Locate the cell with the specified text and output its (X, Y) center coordinate. 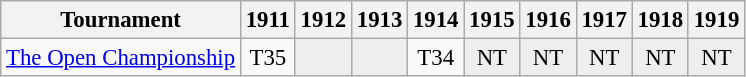
1914 (436, 20)
1911 (268, 20)
1919 (716, 20)
1915 (492, 20)
T35 (268, 58)
1916 (548, 20)
Tournament (121, 20)
The Open Championship (121, 58)
1912 (323, 20)
1917 (604, 20)
T34 (436, 58)
1918 (660, 20)
1913 (379, 20)
